Output the [X, Y] coordinate of the center of the cell containing the given text.  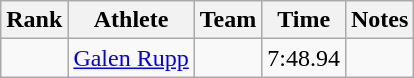
Athlete [131, 20]
7:48.94 [304, 58]
Galen Rupp [131, 58]
Team [228, 20]
Notes [379, 20]
Rank [34, 20]
Time [304, 20]
